For the text-containing cell, return its midpoint in (x, y) coordinate format. 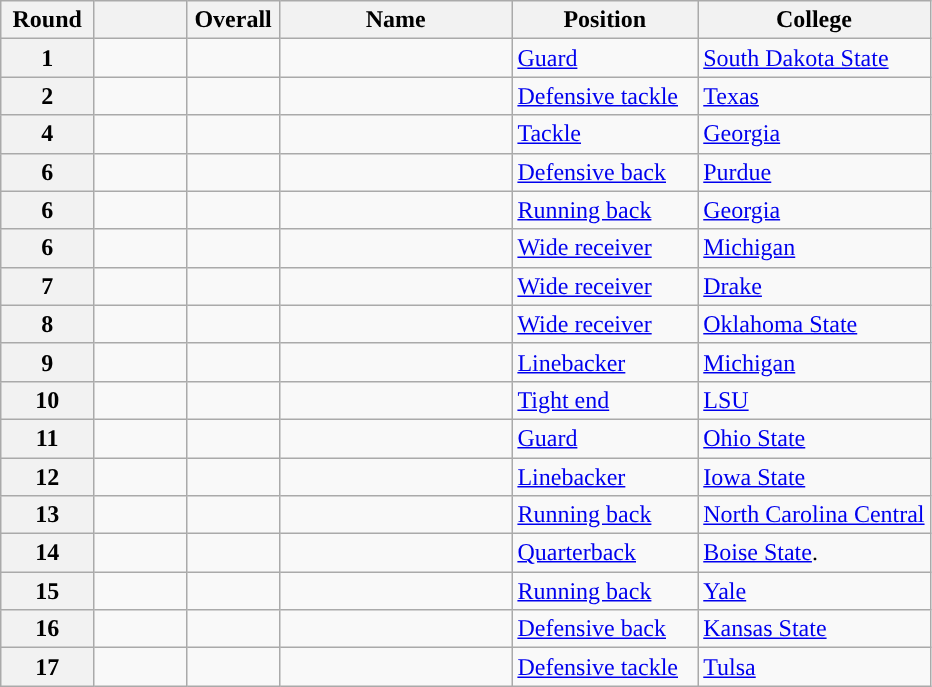
10 (48, 400)
13 (48, 515)
4 (48, 134)
North Carolina Central (814, 515)
12 (48, 477)
Drake (814, 286)
Tight end (605, 400)
Oklahoma State (814, 324)
16 (48, 629)
Position (605, 20)
2 (48, 96)
Tackle (605, 134)
Round (48, 20)
Kansas State (814, 629)
Texas (814, 96)
Tulsa (814, 667)
LSU (814, 400)
Overall (234, 20)
Name (396, 20)
9 (48, 362)
7 (48, 286)
Ohio State (814, 438)
8 (48, 324)
South Dakota State (814, 58)
Quarterback (605, 553)
1 (48, 58)
Boise State. (814, 553)
Iowa State (814, 477)
17 (48, 667)
College (814, 20)
Yale (814, 591)
Purdue (814, 172)
14 (48, 553)
15 (48, 591)
11 (48, 438)
